Extract the [X, Y] coordinate from the center of the cell holding the provided text.  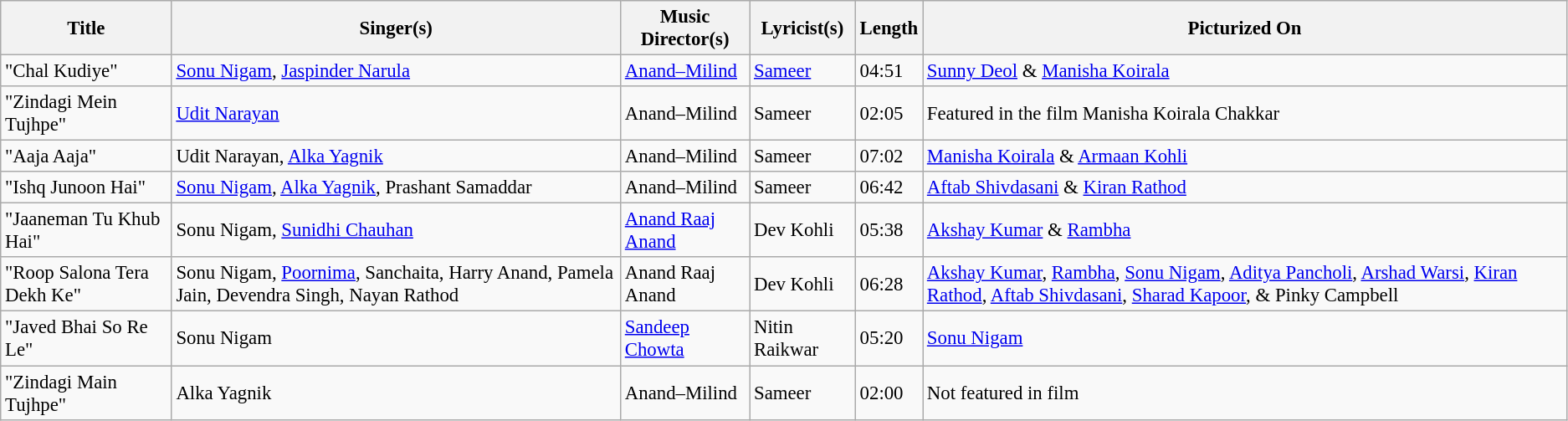
Akshay Kumar & Rambha [1245, 231]
06:28 [889, 285]
"Jaaneman Tu Khub Hai" [86, 231]
Featured in the film Manisha Koirala Chakkar [1245, 114]
Picturized On [1245, 28]
Title [86, 28]
Akshay Kumar, Rambha, Sonu Nigam, Aditya Pancholi, Arshad Warsi, Kiran Rathod, Aftab Shivdasani, Sharad Kapoor, & Pinky Campbell [1245, 285]
07:02 [889, 157]
Sonu Nigam, Poornima, Sanchaita, Harry Anand, Pamela Jain, Devendra Singh, Nayan Rathod [396, 285]
Sandeep Chowta [684, 338]
Sonu Nigam, Sunidhi Chauhan [396, 231]
05:38 [889, 231]
Udit Narayan, Alka Yagnik [396, 157]
Alka Yagnik [396, 393]
Sonu Nigam, Alka Yagnik, Prashant Samaddar [396, 187]
Not featured in film [1245, 393]
"Zindagi Mein Tujhpe" [86, 114]
02:00 [889, 393]
05:20 [889, 338]
06:42 [889, 187]
"Chal Kudiye" [86, 71]
Aftab Shivdasani & Kiran Rathod [1245, 187]
Sunny Deol & Manisha Koirala [1245, 71]
Manisha Koirala & Armaan Kohli [1245, 157]
Singer(s) [396, 28]
04:51 [889, 71]
Nitin Raikwar [803, 338]
02:05 [889, 114]
"Aaja Aaja" [86, 157]
Music Director(s) [684, 28]
Udit Narayan [396, 114]
"Ishq Junoon Hai" [86, 187]
"Javed Bhai So Re Le" [86, 338]
Lyricist(s) [803, 28]
"Roop Salona Tera Dekh Ke" [86, 285]
Length [889, 28]
Sonu Nigam, Jaspinder Narula [396, 71]
"Zindagi Main Tujhpe" [86, 393]
